Return the (x, y) coordinate for the center point of the cell that contains the specified text.  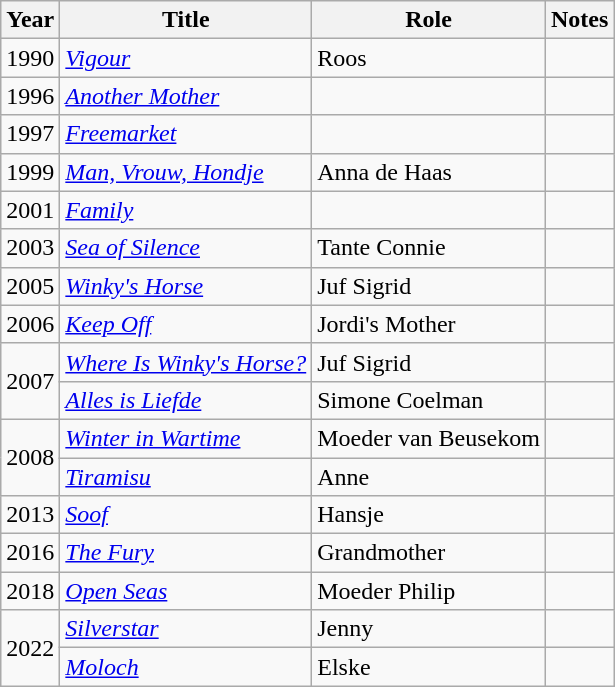
Grandmother (429, 553)
2006 (30, 324)
Moeder van Beusekom (429, 438)
Freemarket (186, 134)
Notes (579, 20)
Soof (186, 515)
Anne (429, 477)
Alles is Liefde (186, 400)
2001 (30, 210)
Tiramisu (186, 477)
Vigour (186, 58)
The Fury (186, 553)
1999 (30, 172)
2018 (30, 591)
Winter in Wartime (186, 438)
1997 (30, 134)
Roos (429, 58)
Hansje (429, 515)
Title (186, 20)
Winky's Horse (186, 286)
Family (186, 210)
Elske (429, 667)
1996 (30, 96)
2005 (30, 286)
Open Seas (186, 591)
Year (30, 20)
2007 (30, 381)
1990 (30, 58)
2008 (30, 457)
Silverstar (186, 629)
Jordi's Mother (429, 324)
Another Mother (186, 96)
Keep Off (186, 324)
2003 (30, 248)
Jenny (429, 629)
Simone Coelman (429, 400)
2016 (30, 553)
Tante Connie (429, 248)
Moeder Philip (429, 591)
2013 (30, 515)
Anna de Haas (429, 172)
Moloch (186, 667)
Role (429, 20)
Sea of Silence (186, 248)
Where Is Winky's Horse? (186, 362)
2022 (30, 648)
Man, Vrouw, Hondje (186, 172)
